Return the (x, y) coordinate for the center point of the cell that contains the specified text.  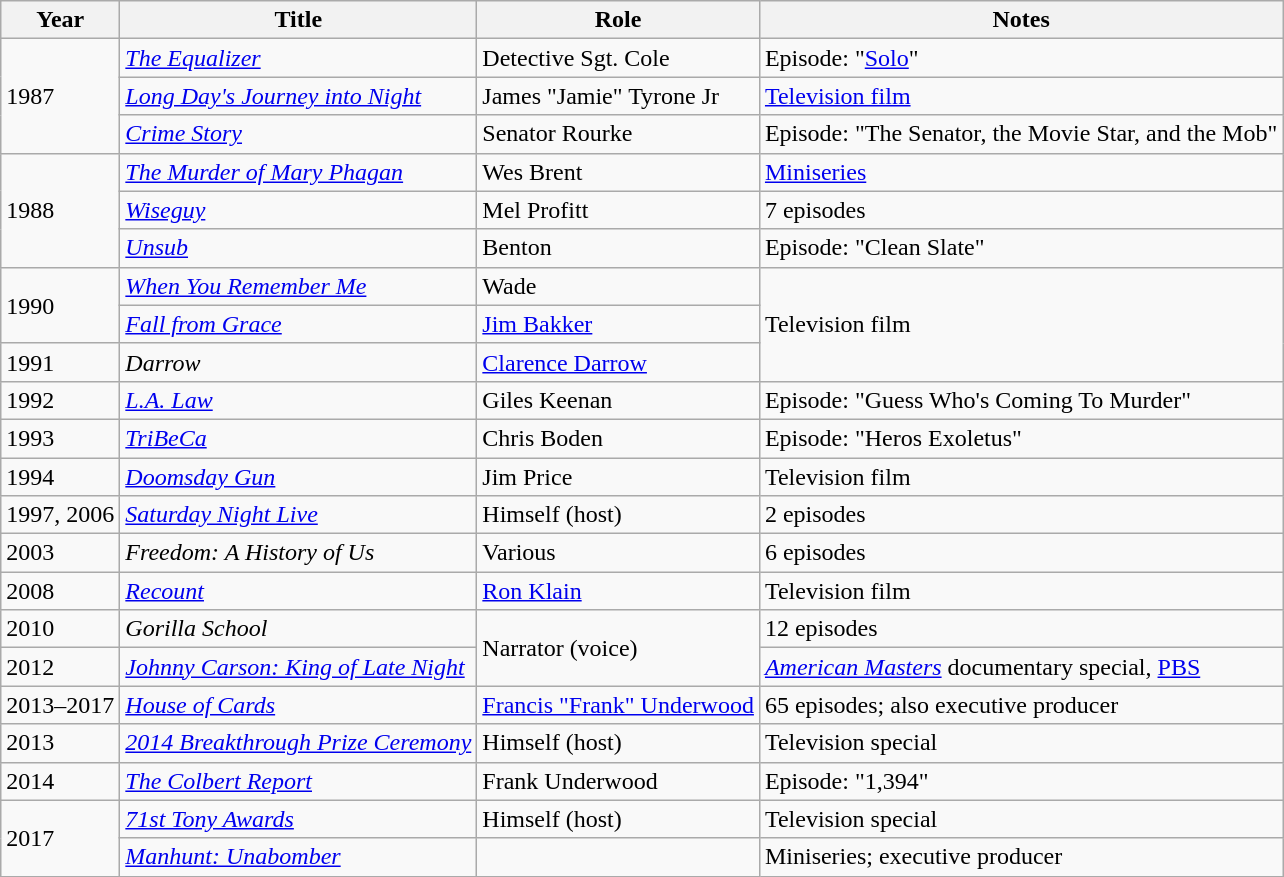
James "Jamie" Tyrone Jr (618, 96)
1988 (60, 210)
2012 (60, 667)
Year (60, 20)
American Masters documentary special, PBS (1020, 667)
Doomsday Gun (298, 477)
Wes Brent (618, 172)
Jim Price (618, 477)
Episode: "Guess Who's Coming To Murder" (1020, 400)
Episode: "1,394" (1020, 781)
Wiseguy (298, 210)
When You Remember Me (298, 286)
TriBeCa (298, 438)
2013–2017 (60, 705)
12 episodes (1020, 629)
1991 (60, 362)
Recount (298, 591)
Episode: "Clean Slate" (1020, 248)
Chris Boden (618, 438)
2014 (60, 781)
Episode: "The Senator, the Movie Star, and the Mob" (1020, 134)
Crime Story (298, 134)
Francis "Frank" Underwood (618, 705)
Freedom: A History of Us (298, 553)
2014 Breakthrough Prize Ceremony (298, 743)
Fall from Grace (298, 324)
Various (618, 553)
Unsub (298, 248)
The Colbert Report (298, 781)
Notes (1020, 20)
Gorilla School (298, 629)
Episode: "Solo" (1020, 58)
L.A. Law (298, 400)
Wade (618, 286)
2017 (60, 838)
Johnny Carson: King of Late Night (298, 667)
2003 (60, 553)
Manhunt: Unabomber (298, 857)
Senator Rourke (618, 134)
Saturday Night Live (298, 515)
71st Tony Awards (298, 819)
Clarence Darrow (618, 362)
1987 (60, 96)
6 episodes (1020, 553)
1997, 2006 (60, 515)
Detective Sgt. Cole (618, 58)
Frank Underwood (618, 781)
2013 (60, 743)
Ron Klain (618, 591)
1990 (60, 305)
1993 (60, 438)
Giles Keenan (618, 400)
Miniseries; executive producer (1020, 857)
2 episodes (1020, 515)
1994 (60, 477)
Miniseries (1020, 172)
Benton (618, 248)
Role (618, 20)
2010 (60, 629)
Title (298, 20)
The Murder of Mary Phagan (298, 172)
Episode: "Heros Exoletus" (1020, 438)
65 episodes; also executive producer (1020, 705)
2008 (60, 591)
Long Day's Journey into Night (298, 96)
Narrator (voice) (618, 648)
The Equalizer (298, 58)
1992 (60, 400)
Mel Profitt (618, 210)
Darrow (298, 362)
7 episodes (1020, 210)
House of Cards (298, 705)
Jim Bakker (618, 324)
